Return the (X, Y) coordinate for the center point of the cell that contains the specified text.  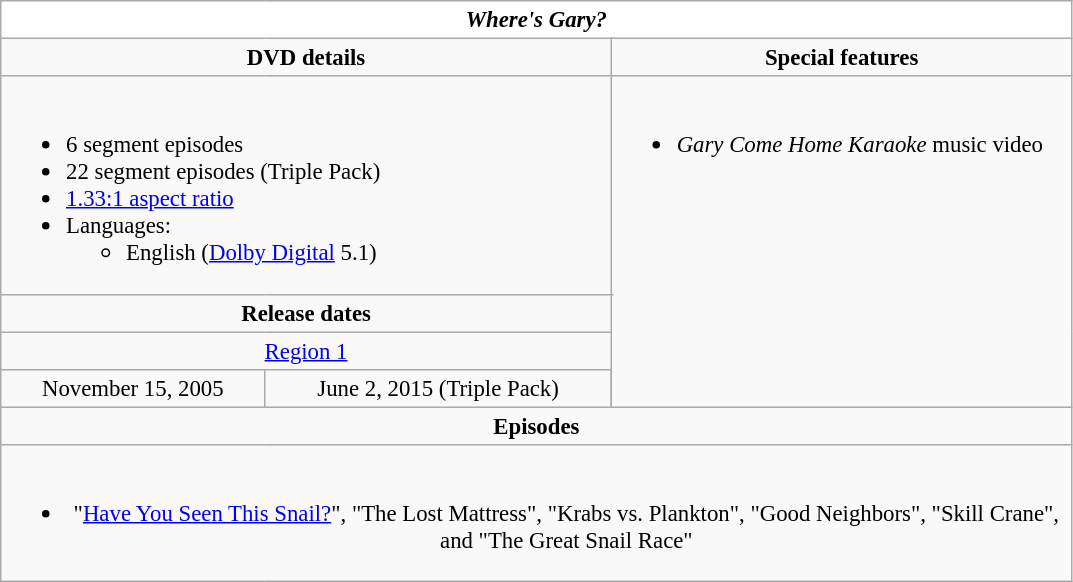
Region 1 (306, 351)
Release dates (306, 313)
Gary Come Home Karaoke music video (842, 242)
June 2, 2015 (Triple Pack) (438, 388)
Episodes (536, 426)
November 15, 2005 (133, 388)
Special features (842, 58)
Where's Gary? (536, 20)
6 segment episodes22 segment episodes (Triple Pack)1.33:1 aspect ratioLanguages:English (Dolby Digital 5.1) (306, 185)
DVD details (306, 58)
"Have You Seen This Snail?", "The Lost Mattress", "Krabs vs. Plankton", "Good Neighbors", "Skill Crane", and "The Great Snail Race" (536, 514)
